From the cell containing the given text, extract its center point as [x, y] coordinate. 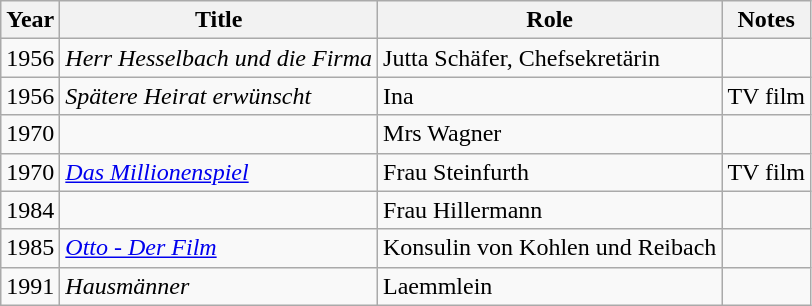
Title [219, 20]
1985 [30, 248]
Laemmlein [550, 286]
Mrs Wagner [550, 134]
Herr Hesselbach und die Firma [219, 58]
1991 [30, 286]
Hausmänner [219, 286]
Konsulin von Kohlen und Reibach [550, 248]
Frau Steinfurth [550, 172]
Jutta Schäfer, Chefsekretärin [550, 58]
Notes [766, 20]
Role [550, 20]
Otto - Der Film [219, 248]
Frau Hillermann [550, 210]
Year [30, 20]
Das Millionenspiel [219, 172]
Spätere Heirat erwünscht [219, 96]
Ina [550, 96]
1984 [30, 210]
